Scan for the cell matching the given text and deliver its (X, Y) coordinate at center. 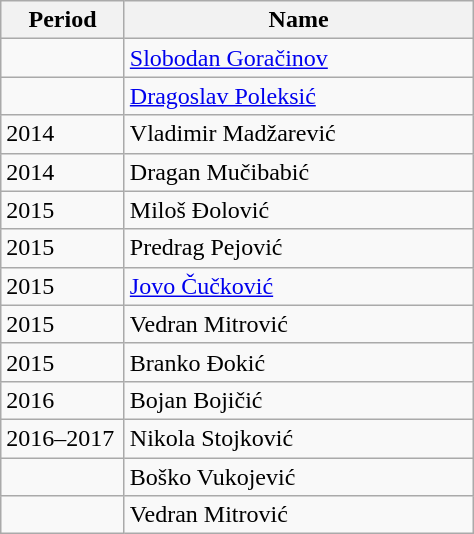
Slobodan Goračinov (298, 58)
Bojan Bojičić (298, 400)
Boško Vukojević (298, 477)
Branko Đokić (298, 362)
2016–2017 (63, 438)
Nikola Stojković (298, 438)
Miloš Đolović (298, 210)
Predrag Pejović (298, 248)
Period (63, 20)
2016 (63, 400)
Dragoslav Poleksić (298, 96)
Name (298, 20)
Jovo Čučković (298, 286)
Dragan Mučibabić (298, 172)
Vladimir Madžarević (298, 134)
